Scan for the cell matching the given text and deliver its (x, y) coordinate at center. 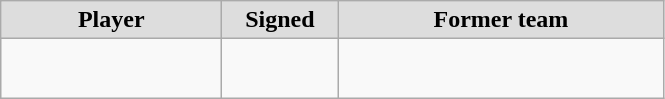
Former team (501, 20)
Signed (280, 20)
Player (112, 20)
